Find where the given text appears and provide that cell's center as [x, y] coordinate. 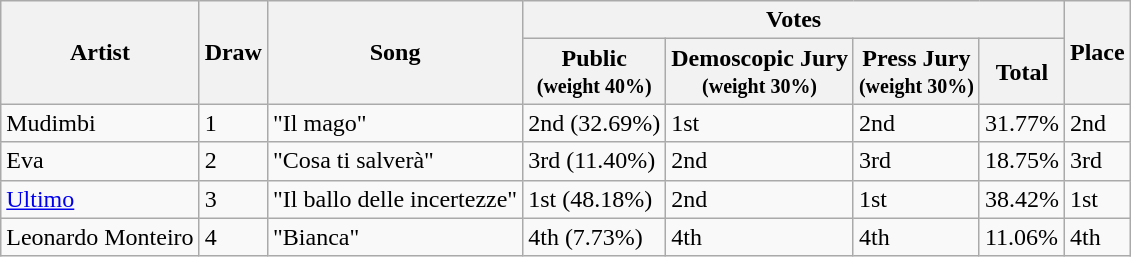
Artist [100, 52]
3 [233, 199]
Total [1022, 72]
Place [1097, 52]
"Bianca" [394, 237]
Public(weight 40%) [594, 72]
"Il mago" [394, 123]
"Cosa ti salverà" [394, 161]
31.77% [1022, 123]
Song [394, 52]
4th (7.73%) [594, 237]
Draw [233, 52]
18.75% [1022, 161]
Press Jury(weight 30%) [916, 72]
11.06% [1022, 237]
1st (48.18%) [594, 199]
"Il ballo delle incertezze" [394, 199]
Mudimbi [100, 123]
Demoscopic Jury(weight 30%) [760, 72]
2nd (32.69%) [594, 123]
Eva [100, 161]
38.42% [1022, 199]
Ultimo [100, 199]
4 [233, 237]
3rd (11.40%) [594, 161]
2 [233, 161]
1 [233, 123]
Leonardo Monteiro [100, 237]
Votes [794, 20]
